Capture the cell that displays the provided text and extract its (X, Y) central coordinate. 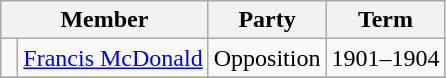
Opposition (267, 58)
Member (104, 20)
Francis McDonald (113, 58)
Term (386, 20)
1901–1904 (386, 58)
Party (267, 20)
